Detect which cell encompasses the target text, then output its (x, y) center coordinate. 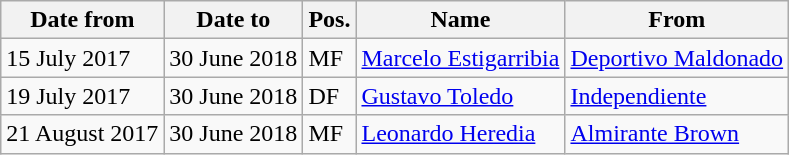
Almirante Brown (677, 134)
19 July 2017 (82, 96)
From (677, 20)
Name (460, 20)
Leonardo Heredia (460, 134)
Marcelo Estigarribia (460, 58)
Date to (234, 20)
Gustavo Toledo (460, 96)
Pos. (330, 20)
DF (330, 96)
21 August 2017 (82, 134)
15 July 2017 (82, 58)
Independiente (677, 96)
Deportivo Maldonado (677, 58)
Date from (82, 20)
